Scan for the cell matching the given text and deliver its (x, y) coordinate at center. 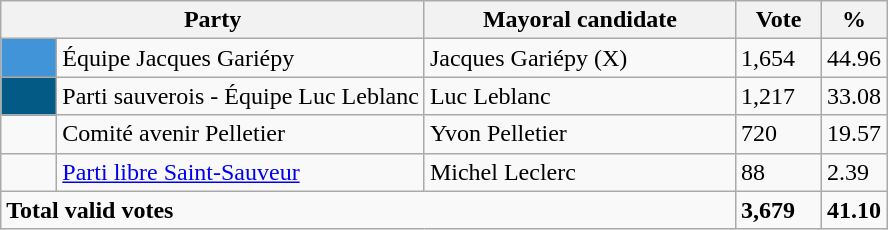
Parti libre Saint-Sauveur (241, 172)
44.96 (854, 58)
Vote (778, 20)
Total valid votes (368, 210)
% (854, 20)
Michel Leclerc (580, 172)
Mayoral candidate (580, 20)
Yvon Pelletier (580, 134)
Parti sauverois - Équipe Luc Leblanc (241, 96)
Équipe Jacques Gariépy (241, 58)
1,654 (778, 58)
Luc Leblanc (580, 96)
Comité avenir Pelletier (241, 134)
3,679 (778, 210)
88 (778, 172)
1,217 (778, 96)
2.39 (854, 172)
Jacques Gariépy (X) (580, 58)
41.10 (854, 210)
33.08 (854, 96)
19.57 (854, 134)
720 (778, 134)
Party (213, 20)
